Locate the cell with the specified text and output its (X, Y) center coordinate. 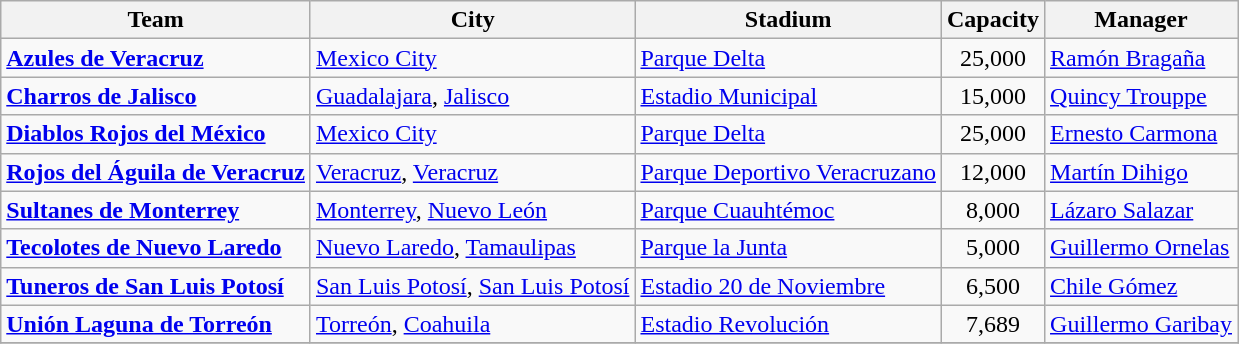
Parque la Junta (788, 248)
Guillermo Garibay (1142, 324)
Parque Deportivo Veracruzano (788, 172)
Tuneros de San Luis Potosí (156, 286)
Veracruz, Veracruz (472, 172)
Quincy Trouppe (1142, 96)
Ramón Bragaña (1142, 58)
Estadio Revolución (788, 324)
Rojos del Águila de Veracruz (156, 172)
Diablos Rojos del México (156, 134)
Tecolotes de Nuevo Laredo (156, 248)
Charros de Jalisco (156, 96)
Ernesto Carmona (1142, 134)
Estadio Municipal (788, 96)
Unión Laguna de Torreón (156, 324)
Guadalajara, Jalisco (472, 96)
Nuevo Laredo, Tamaulipas (472, 248)
Team (156, 20)
Chile Gómez (1142, 286)
Estadio 20 de Noviembre (788, 286)
Parque Cuauhtémoc (788, 210)
Lázaro Salazar (1142, 210)
Guillermo Ornelas (1142, 248)
7,689 (992, 324)
15,000 (992, 96)
Stadium (788, 20)
12,000 (992, 172)
Sultanes de Monterrey (156, 210)
Monterrey, Nuevo León (472, 210)
6,500 (992, 286)
5,000 (992, 248)
City (472, 20)
Azules de Veracruz (156, 58)
Manager (1142, 20)
Martín Dihigo (1142, 172)
San Luis Potosí, San Luis Potosí (472, 286)
8,000 (992, 210)
Capacity (992, 20)
Torreón, Coahuila (472, 324)
